From the cell containing the given text, extract its center point as [x, y] coordinate. 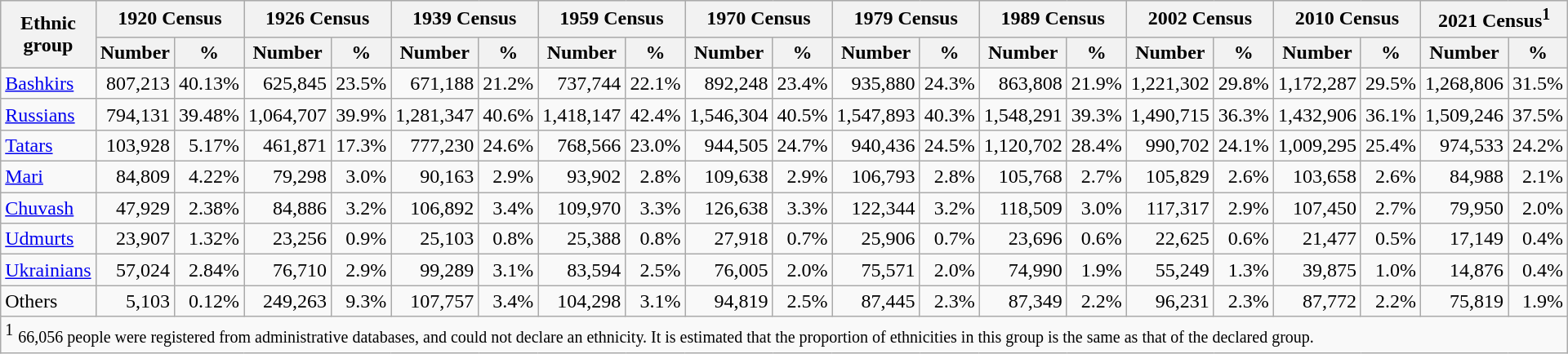
24.1% [1243, 145]
42.4% [655, 114]
25.4% [1390, 145]
Bashkirs [48, 83]
1.3% [1243, 270]
1,548,291 [1022, 114]
1,120,702 [1022, 145]
1.0% [1390, 270]
17,149 [1465, 239]
1,509,246 [1465, 114]
99,289 [434, 270]
107,757 [434, 301]
106,892 [434, 208]
27,918 [728, 239]
84,988 [1465, 177]
944,505 [728, 145]
84,886 [287, 208]
105,768 [1022, 177]
107,450 [1316, 208]
1,547,893 [875, 114]
1,546,304 [728, 114]
0.9% [361, 239]
990,702 [1169, 145]
84,809 [135, 177]
Others [48, 301]
29.5% [1390, 83]
249,263 [287, 301]
22,625 [1169, 239]
892,248 [728, 83]
75,819 [1465, 301]
103,928 [135, 145]
105,829 [1169, 177]
117,317 [1169, 208]
1,432,906 [1316, 114]
Ukrainians [48, 270]
29.8% [1243, 83]
0.12% [209, 301]
75,571 [875, 270]
94,819 [728, 301]
24.5% [949, 145]
1979 Census [906, 20]
28.4% [1096, 145]
807,213 [135, 83]
55,249 [1169, 270]
36.1% [1390, 114]
461,871 [287, 145]
940,436 [875, 145]
47,929 [135, 208]
935,880 [875, 83]
109,638 [728, 177]
40.3% [949, 114]
39.3% [1096, 114]
1,281,347 [434, 114]
777,230 [434, 145]
23.0% [655, 145]
4.22% [209, 177]
1,221,302 [1169, 83]
104,298 [581, 301]
23,696 [1022, 239]
1,064,707 [287, 114]
31.5% [1539, 83]
22.1% [655, 83]
1,268,806 [1465, 83]
79,298 [287, 177]
Ethnicgroup [48, 34]
5.17% [209, 145]
2.38% [209, 208]
118,509 [1022, 208]
40.6% [508, 114]
109,970 [581, 208]
5,103 [135, 301]
1939 Census [465, 20]
40.5% [802, 114]
24.6% [508, 145]
768,566 [581, 145]
1920 Census [170, 20]
Russians [48, 114]
2002 Census [1200, 20]
37.5% [1539, 114]
90,163 [434, 177]
40.13% [209, 83]
21.9% [1096, 83]
1926 Census [318, 20]
24.3% [949, 83]
93,902 [581, 177]
21.2% [508, 83]
2.1% [1539, 177]
24.2% [1539, 145]
23,907 [135, 239]
83,594 [581, 270]
96,231 [1169, 301]
1989 Census [1053, 20]
76,005 [728, 270]
74,990 [1022, 270]
671,188 [434, 83]
9.3% [361, 301]
25,388 [581, 239]
39.48% [209, 114]
Udmurts [48, 239]
21,477 [1316, 239]
863,808 [1022, 83]
Tatars [48, 145]
1.32% [209, 239]
794,131 [135, 114]
23,256 [287, 239]
57,024 [135, 270]
1,490,715 [1169, 114]
87,772 [1316, 301]
1,009,295 [1316, 145]
1959 Census [612, 20]
39,875 [1316, 270]
122,344 [875, 208]
87,349 [1022, 301]
103,658 [1316, 177]
625,845 [287, 83]
76,710 [287, 270]
14,876 [1465, 270]
39.9% [361, 114]
Chuvash [48, 208]
2021 Census1 [1494, 20]
1970 Census [759, 20]
0.5% [1390, 239]
79,950 [1465, 208]
974,533 [1465, 145]
87,445 [875, 301]
23.4% [802, 83]
1,172,287 [1316, 83]
2010 Census [1347, 20]
25,103 [434, 239]
17.3% [361, 145]
2.84% [209, 270]
1,418,147 [581, 114]
36.3% [1243, 114]
25,906 [875, 239]
126,638 [728, 208]
737,744 [581, 83]
23.5% [361, 83]
Mari [48, 177]
106,793 [875, 177]
24.7% [802, 145]
